Output the [x, y] coordinate of the center of the cell containing the given text.  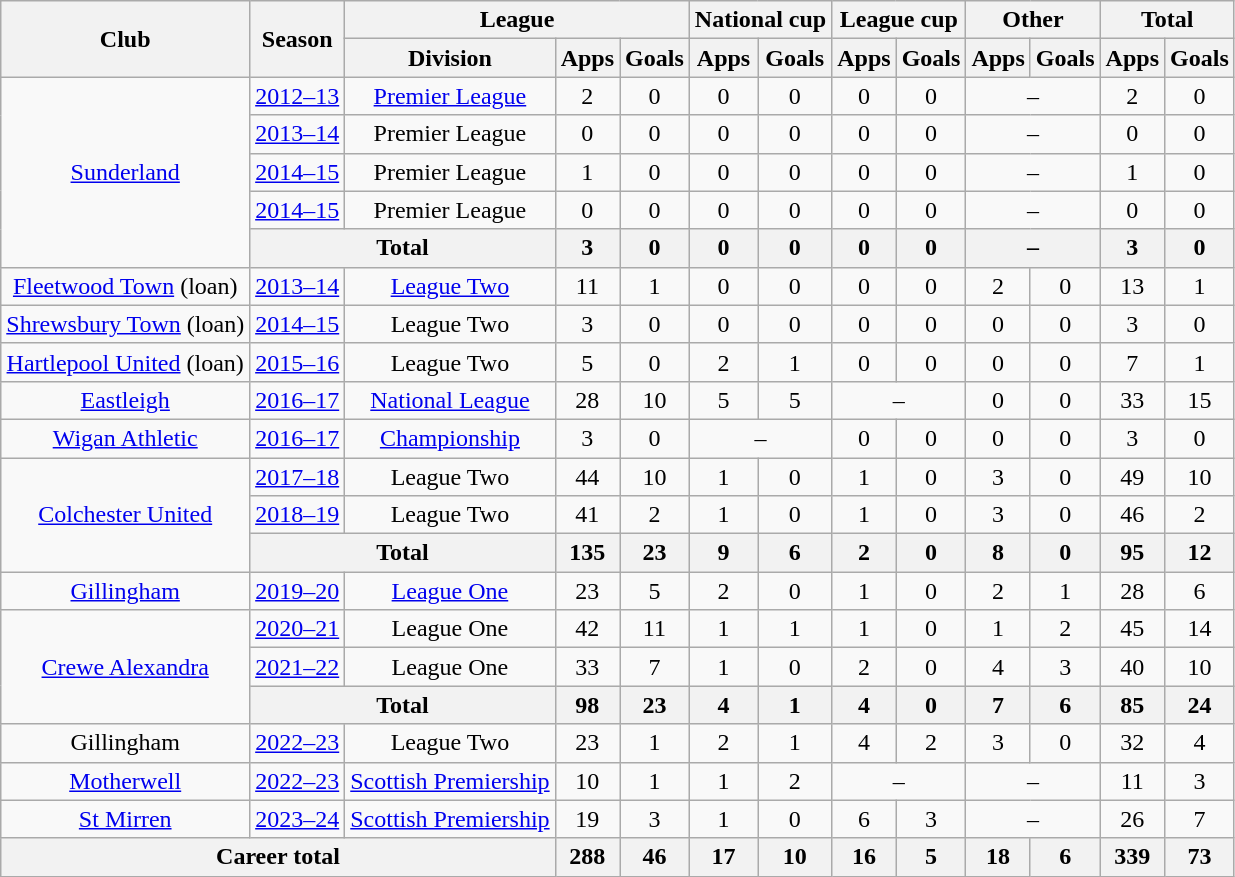
15 [1200, 400]
288 [587, 857]
41 [587, 515]
Sunderland [126, 172]
National cup [760, 20]
19 [587, 819]
45 [1132, 629]
49 [1132, 477]
Other [1033, 20]
Eastleigh [126, 400]
2023–24 [298, 819]
2018–19 [298, 515]
National League [450, 400]
135 [587, 553]
73 [1200, 857]
32 [1132, 743]
Club [126, 39]
Shrewsbury Town (loan) [126, 324]
8 [998, 553]
Championship [450, 438]
24 [1200, 705]
Crewe Alexandra [126, 667]
Colchester United [126, 515]
St Mirren [126, 819]
14 [1200, 629]
12 [1200, 553]
339 [1132, 857]
18 [998, 857]
40 [1132, 667]
Motherwell [126, 781]
2017–18 [298, 477]
Fleetwood Town (loan) [126, 286]
2020–21 [298, 629]
2012–13 [298, 96]
Career total [278, 857]
98 [587, 705]
85 [1132, 705]
9 [723, 553]
16 [864, 857]
2019–20 [298, 591]
42 [587, 629]
League [518, 20]
44 [587, 477]
Wigan Athletic [126, 438]
2021–22 [298, 667]
2015–16 [298, 362]
League cup [899, 20]
17 [723, 857]
Season [298, 39]
26 [1132, 819]
Division [450, 58]
Hartlepool United (loan) [126, 362]
95 [1132, 553]
13 [1132, 286]
